Find where the given text appears and provide that cell's center as (x, y) coordinate. 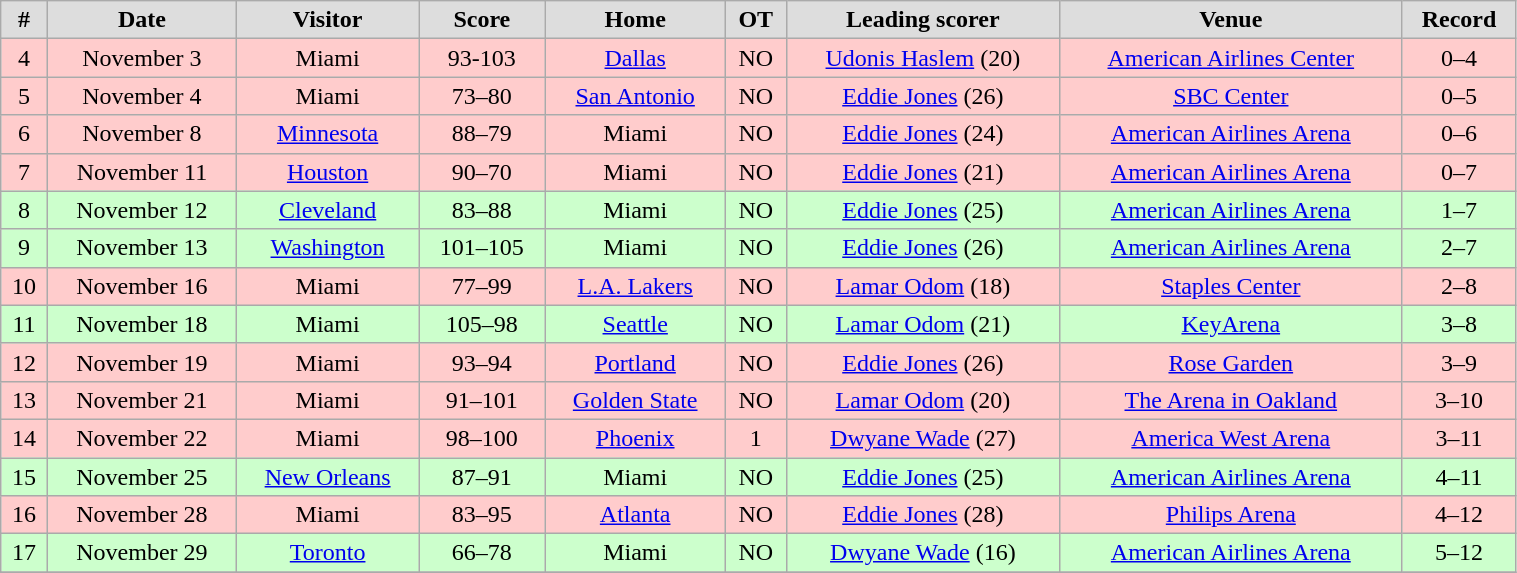
66–78 (482, 553)
Eddie Jones (28) (922, 515)
14 (24, 438)
77–99 (482, 286)
5–12 (1459, 553)
13 (24, 400)
1 (756, 438)
1–7 (1459, 210)
Washington (328, 248)
Philips Arena (1231, 515)
New Orleans (328, 477)
7 (24, 172)
87–91 (482, 477)
Houston (328, 172)
Dwyane Wade (27) (922, 438)
November 19 (142, 362)
Toronto (328, 553)
Eddie Jones (24) (922, 134)
November 22 (142, 438)
Venue (1231, 20)
83–95 (482, 515)
KeyArena (1231, 324)
Lamar Odom (21) (922, 324)
Cleveland (328, 210)
Portland (635, 362)
November 28 (142, 515)
11 (24, 324)
10 (24, 286)
Golden State (635, 400)
OT (756, 20)
The Arena in Oakland (1231, 400)
105–98 (482, 324)
November 8 (142, 134)
0–4 (1459, 58)
0–6 (1459, 134)
America West Arena (1231, 438)
93–94 (482, 362)
8 (24, 210)
Dallas (635, 58)
November 29 (142, 553)
2–8 (1459, 286)
0–7 (1459, 172)
90–70 (482, 172)
Udonis Haslem (20) (922, 58)
Visitor (328, 20)
0–5 (1459, 96)
3–9 (1459, 362)
12 (24, 362)
15 (24, 477)
San Antonio (635, 96)
November 25 (142, 477)
Phoenix (635, 438)
4 (24, 58)
November 11 (142, 172)
3–11 (1459, 438)
Atlanta (635, 515)
Rose Garden (1231, 362)
4–12 (1459, 515)
Date (142, 20)
101–105 (482, 248)
9 (24, 248)
88–79 (482, 134)
November 13 (142, 248)
Record (1459, 20)
3–8 (1459, 324)
Minnesota (328, 134)
Score (482, 20)
November 16 (142, 286)
Leading scorer (922, 20)
# (24, 20)
Dwyane Wade (16) (922, 553)
American Airlines Center (1231, 58)
Seattle (635, 324)
Lamar Odom (18) (922, 286)
November 21 (142, 400)
L.A. Lakers (635, 286)
3–10 (1459, 400)
83–88 (482, 210)
Staples Center (1231, 286)
5 (24, 96)
2–7 (1459, 248)
91–101 (482, 400)
Eddie Jones (21) (922, 172)
16 (24, 515)
73–80 (482, 96)
November 3 (142, 58)
November 4 (142, 96)
Home (635, 20)
November 12 (142, 210)
93-103 (482, 58)
98–100 (482, 438)
4–11 (1459, 477)
17 (24, 553)
November 18 (142, 324)
Lamar Odom (20) (922, 400)
SBC Center (1231, 96)
6 (24, 134)
